Extract the [X, Y] coordinate from the center of the cell holding the provided text.  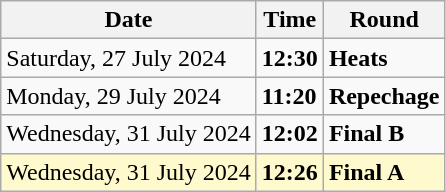
12:30 [290, 58]
Final B [384, 134]
Saturday, 27 July 2024 [129, 58]
Round [384, 20]
Monday, 29 July 2024 [129, 96]
12:26 [290, 172]
Repechage [384, 96]
12:02 [290, 134]
Final A [384, 172]
11:20 [290, 96]
Time [290, 20]
Heats [384, 58]
Date [129, 20]
